Identify which cell holds the provided text, then report its [X, Y] central coordinate. 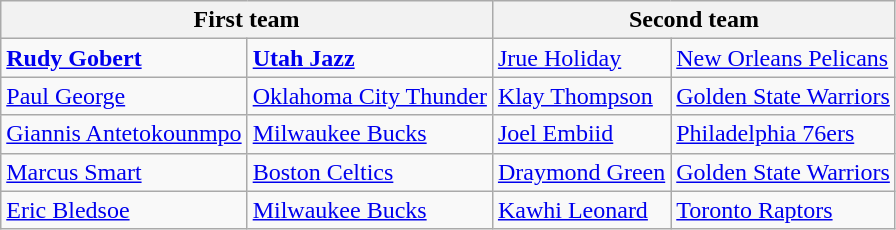
Philadelphia 76ers [784, 134]
Marcus Smart [124, 172]
Second team [694, 20]
Toronto Raptors [784, 210]
Eric Bledsoe [124, 210]
Boston Celtics [370, 172]
Joel Embiid [581, 134]
First team [247, 20]
Utah Jazz [370, 58]
Draymond Green [581, 172]
Jrue Holiday [581, 58]
Paul George [124, 96]
Oklahoma City Thunder [370, 96]
Klay Thompson [581, 96]
Giannis Antetokounmpo [124, 134]
New Orleans Pelicans [784, 58]
Kawhi Leonard [581, 210]
Rudy Gobert [124, 58]
